Output the (x, y) coordinate of the center of the cell containing the given text.  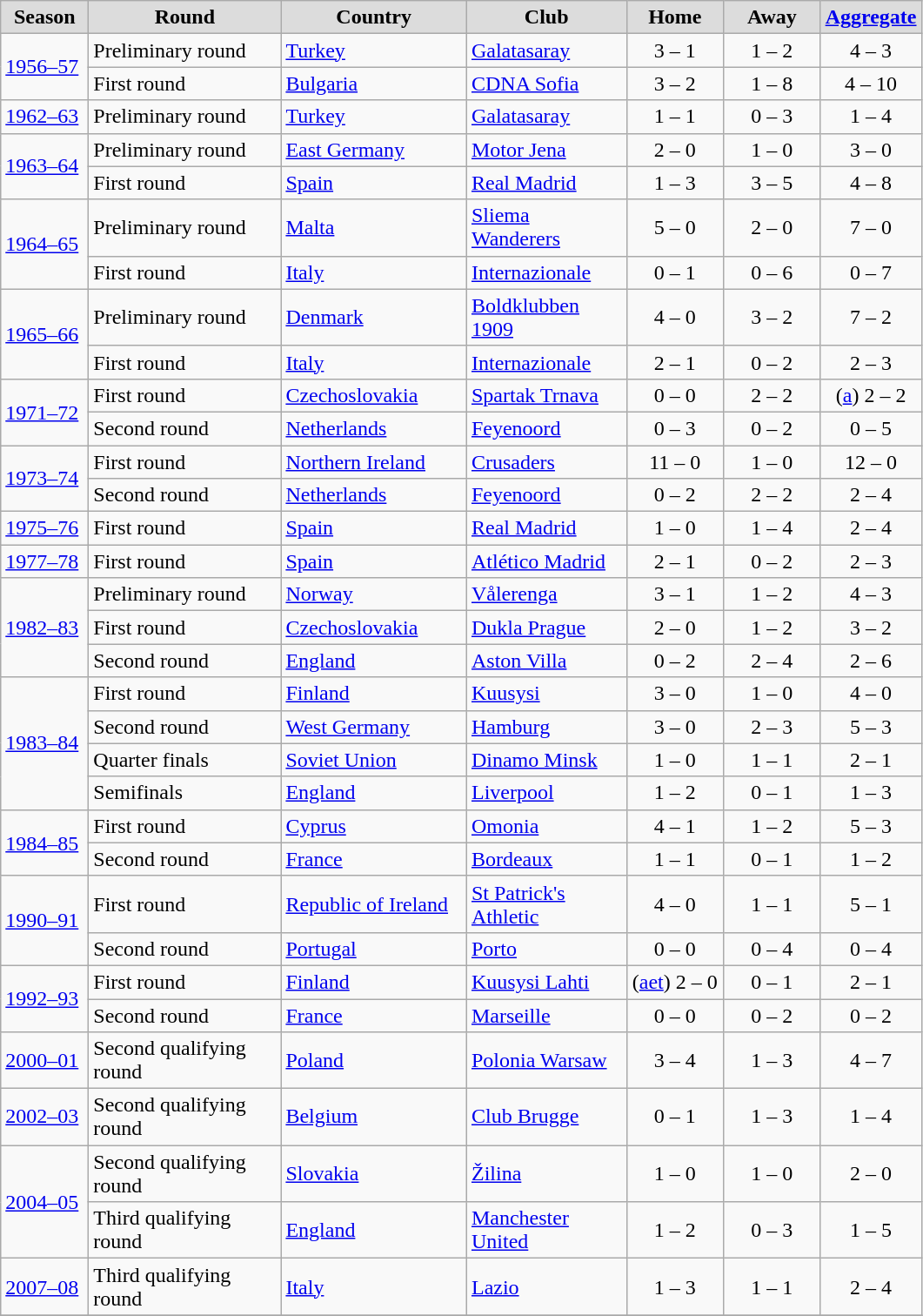
7 – 2 (871, 317)
Vålerenga (546, 594)
Sliema Wanderers (546, 228)
Aston Villa (546, 661)
7 – 0 (871, 228)
1963–64 (45, 166)
Quarter finals (184, 760)
2 – 6 (871, 661)
1982–83 (45, 628)
1973–74 (45, 479)
St Patrick's Athletic (546, 903)
4 – 10 (871, 84)
4 – 8 (871, 183)
Soviet Union (374, 760)
0 – 7 (871, 272)
Season (45, 17)
1983–84 (45, 743)
Belgium (374, 1118)
Kuusysi (546, 694)
(a) 2 – 2 (871, 395)
2004–05 (45, 1202)
3 – 5 (773, 183)
East Germany (374, 150)
1975–76 (45, 528)
3 – 4 (675, 1060)
Liverpool (546, 793)
1992–93 (45, 998)
2002–03 (45, 1118)
Slovakia (374, 1173)
5 – 0 (675, 228)
Marseille (546, 1016)
Aggregate (871, 17)
Semifinals (184, 793)
Porto (546, 949)
Atlético Madrid (546, 561)
1956–57 (45, 67)
West Germany (374, 727)
0 – 6 (773, 272)
(aet) 2 – 0 (675, 982)
Dukla Prague (546, 628)
1 – 5 (871, 1231)
Dinamo Minsk (546, 760)
Away (773, 17)
1964–65 (45, 244)
Bordeaux (546, 859)
Northern Ireland (374, 462)
Club (546, 17)
1990–91 (45, 921)
Manchester United (546, 1231)
Lazio (546, 1286)
1965–66 (45, 334)
1962–63 (45, 117)
Spartak Trnava (546, 395)
1984–85 (45, 843)
Denmark (374, 317)
Malta (374, 228)
Kuusysi Lahti (546, 982)
Žilina (546, 1173)
2007–08 (45, 1286)
Polonia Warsaw (546, 1060)
Crusaders (546, 462)
Hamburg (546, 727)
11 – 0 (675, 462)
Portugal (374, 949)
1 – 8 (773, 84)
12 – 0 (871, 462)
1977–78 (45, 561)
Republic of Ireland (374, 903)
Home (675, 17)
4 – 7 (871, 1060)
5 – 1 (871, 903)
Norway (374, 594)
Club Brugge (546, 1118)
4 – 1 (675, 826)
2000–01 (45, 1060)
Poland (374, 1060)
Motor Jena (546, 150)
CDNA Sofia (546, 84)
Bulgaria (374, 84)
Cyprus (374, 826)
Round (184, 17)
Omonia (546, 826)
Country (374, 17)
1971–72 (45, 412)
Boldklubben 1909 (546, 317)
0 – 5 (871, 428)
